Extract the [X, Y] coordinate from the center of the cell holding the provided text.  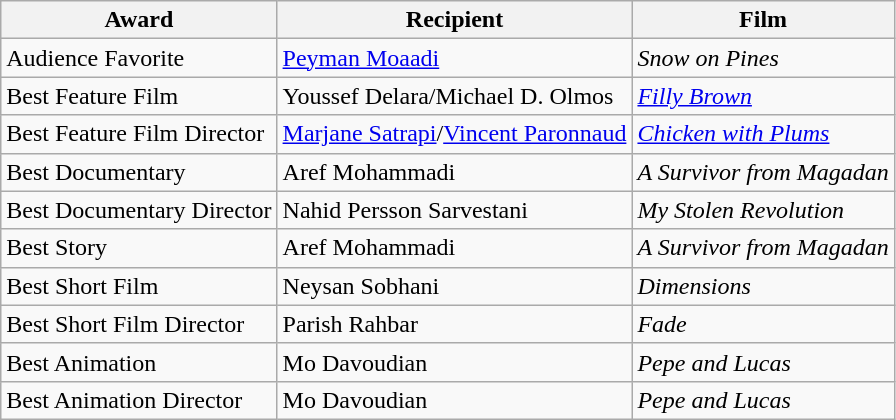
Best Documentary [139, 172]
Peyman Moaadi [454, 58]
Dimensions [763, 286]
Audience Favorite [139, 58]
Best Feature Film Director [139, 134]
Filly Brown [763, 96]
Snow on Pines [763, 58]
Fade [763, 324]
Best Animation Director [139, 400]
Recipient [454, 20]
Parish Rahbar [454, 324]
Best Short Film [139, 286]
Award [139, 20]
Chicken with Plums [763, 134]
Best Documentary Director [139, 210]
Nahid Persson Sarvestani [454, 210]
Best Animation [139, 362]
My Stolen Revolution [763, 210]
Best Feature Film [139, 96]
Best Story [139, 248]
Best Short Film Director [139, 324]
Film [763, 20]
Neysan Sobhani [454, 286]
Youssef Delara/Michael D. Olmos [454, 96]
Marjane Satrapi/Vincent Paronnaud [454, 134]
